From the cell containing the given text, extract its center point as [X, Y] coordinate. 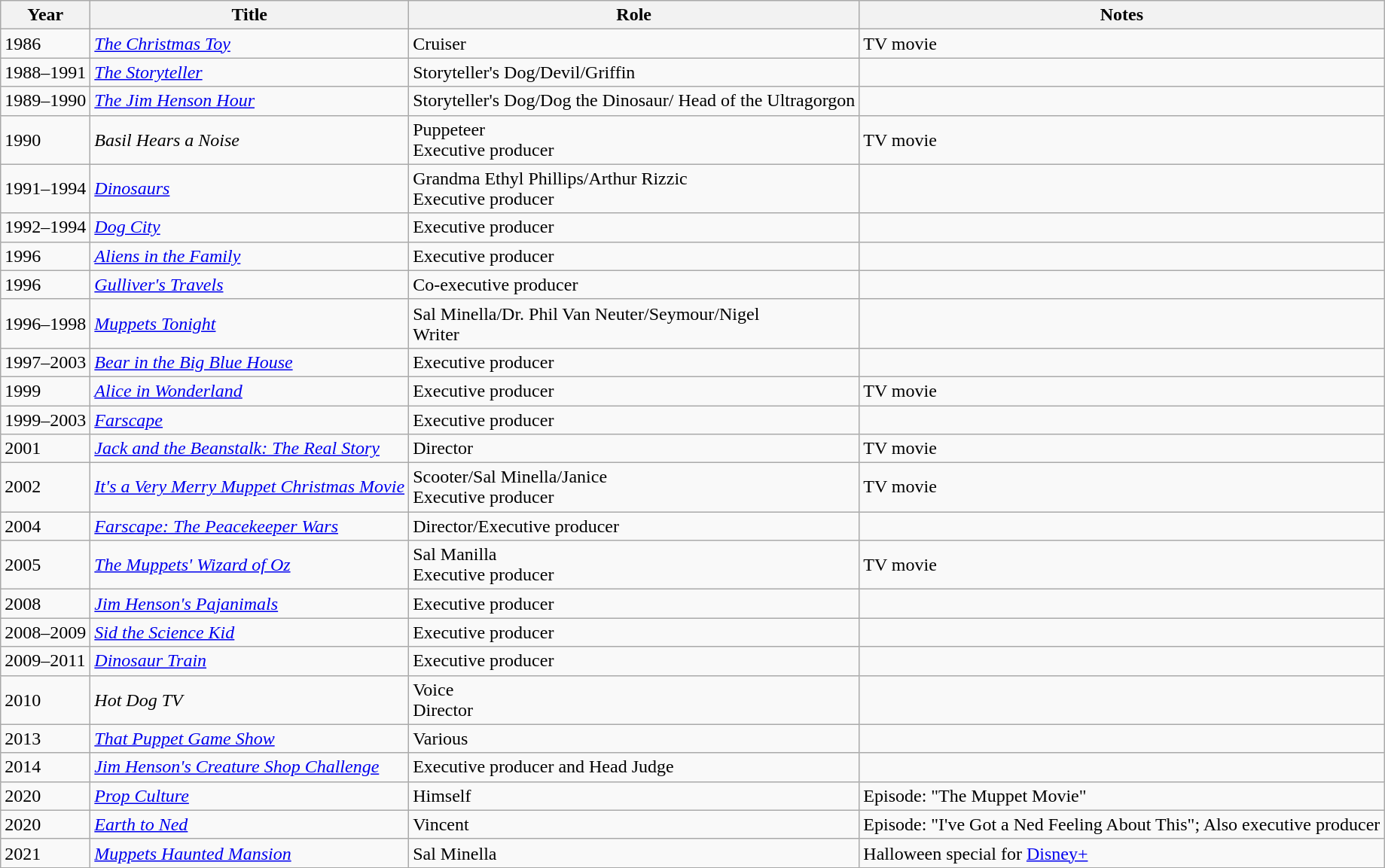
Basil Hears a Noise [250, 140]
VoiceDirector [634, 700]
Notes [1122, 15]
2004 [45, 526]
Sal Minella [634, 853]
Muppets Tonight [250, 324]
1992–1994 [45, 227]
Sid the Science Kid [250, 632]
Storyteller's Dog/Devil/Griffin [634, 72]
Co-executive producer [634, 285]
2013 [45, 739]
Dinosaur Train [250, 661]
1988–1991 [45, 72]
Title [250, 15]
Jim Henson's Creature Shop Challenge [250, 767]
2014 [45, 767]
Episode: "I've Got a Ned Feeling About This"; Also executive producer [1122, 824]
Bear in the Big Blue House [250, 362]
Episode: "The Muppet Movie" [1122, 796]
Dog City [250, 227]
Halloween special for Disney+ [1122, 853]
Jim Henson's Pajanimals [250, 604]
1997–2003 [45, 362]
Farscape: The Peacekeeper Wars [250, 526]
1989–1990 [45, 101]
1990 [45, 140]
Dinosaurs [250, 188]
Aliens in the Family [250, 256]
2008 [45, 604]
Himself [634, 796]
Muppets Haunted Mansion [250, 853]
Jack and the Beanstalk: The Real Story [250, 449]
2010 [45, 700]
Cruiser [634, 44]
2001 [45, 449]
The Christmas Toy [250, 44]
Prop Culture [250, 796]
Alice in Wonderland [250, 391]
That Puppet Game Show [250, 739]
Role [634, 15]
Director/Executive producer [634, 526]
Storyteller's Dog/Dog the Dinosaur/ Head of the Ultragorgon [634, 101]
The Muppets' Wizard of Oz [250, 565]
Sal Minella/Dr. Phil Van Neuter/Seymour/NigelWriter [634, 324]
1999–2003 [45, 419]
2009–2011 [45, 661]
It's a Very Merry Muppet Christmas Movie [250, 488]
2021 [45, 853]
1986 [45, 44]
The Jim Henson Hour [250, 101]
The Storyteller [250, 72]
Executive producer and Head Judge [634, 767]
2002 [45, 488]
Scooter/Sal Minella/JaniceExecutive producer [634, 488]
Grandma Ethyl Phillips/Arthur RizzicExecutive producer [634, 188]
Year [45, 15]
1991–1994 [45, 188]
Vincent [634, 824]
2008–2009 [45, 632]
Gulliver's Travels [250, 285]
1999 [45, 391]
Sal ManillaExecutive producer [634, 565]
PuppeteerExecutive producer [634, 140]
Farscape [250, 419]
1996–1998 [45, 324]
Various [634, 739]
Hot Dog TV [250, 700]
Director [634, 449]
Earth to Ned [250, 824]
2005 [45, 565]
